Find where the given text appears and provide that cell's center as (X, Y) coordinate. 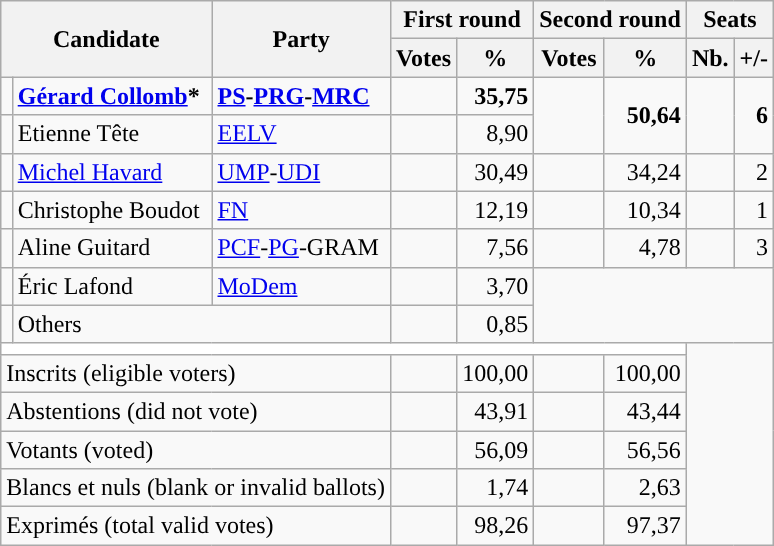
3,70 (496, 286)
Nb. (710, 58)
MoDem (301, 286)
Aline Guitard (112, 248)
Seats (730, 20)
12,19 (496, 210)
FN (301, 210)
3 (754, 248)
98,26 (496, 526)
43,91 (496, 411)
Abstentions (did not vote) (196, 411)
Gérard Collomb* (112, 96)
7,56 (496, 248)
43,44 (645, 411)
35,75 (496, 96)
Candidate (106, 39)
97,37 (645, 526)
PCF-PG-GRAM (301, 248)
1 (754, 210)
6 (754, 115)
0,85 (496, 324)
56,09 (496, 449)
Éric Lafond (112, 286)
Others (201, 324)
EELV (301, 134)
Blancs et nuls (blank or invalid ballots) (196, 488)
+/- (754, 58)
Inscrits (eligible voters) (196, 373)
Exprimés (total valid votes) (196, 526)
First round (462, 20)
30,49 (496, 172)
56,56 (645, 449)
Votants (voted) (196, 449)
4,78 (645, 248)
50,64 (645, 115)
Etienne Tête (112, 134)
2 (754, 172)
PS-PRG-MRC (301, 96)
8,90 (496, 134)
1,74 (496, 488)
2,63 (645, 488)
34,24 (645, 172)
10,34 (645, 210)
Christophe Boudot (112, 210)
Michel Havard (112, 172)
Second round (610, 20)
Party (301, 39)
UMP-UDI (301, 172)
